Identify which cell holds the provided text, then report its [X, Y] central coordinate. 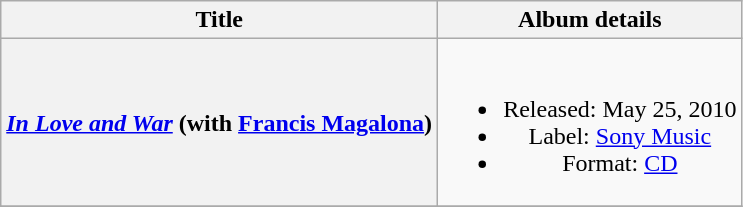
Title [220, 20]
Album details [590, 20]
Released: May 25, 2010Label: Sony MusicFormat: CD [590, 122]
In Love and War (with Francis Magalona) [220, 122]
